Return the (x, y) coordinate for the center point of the cell that contains the specified text.  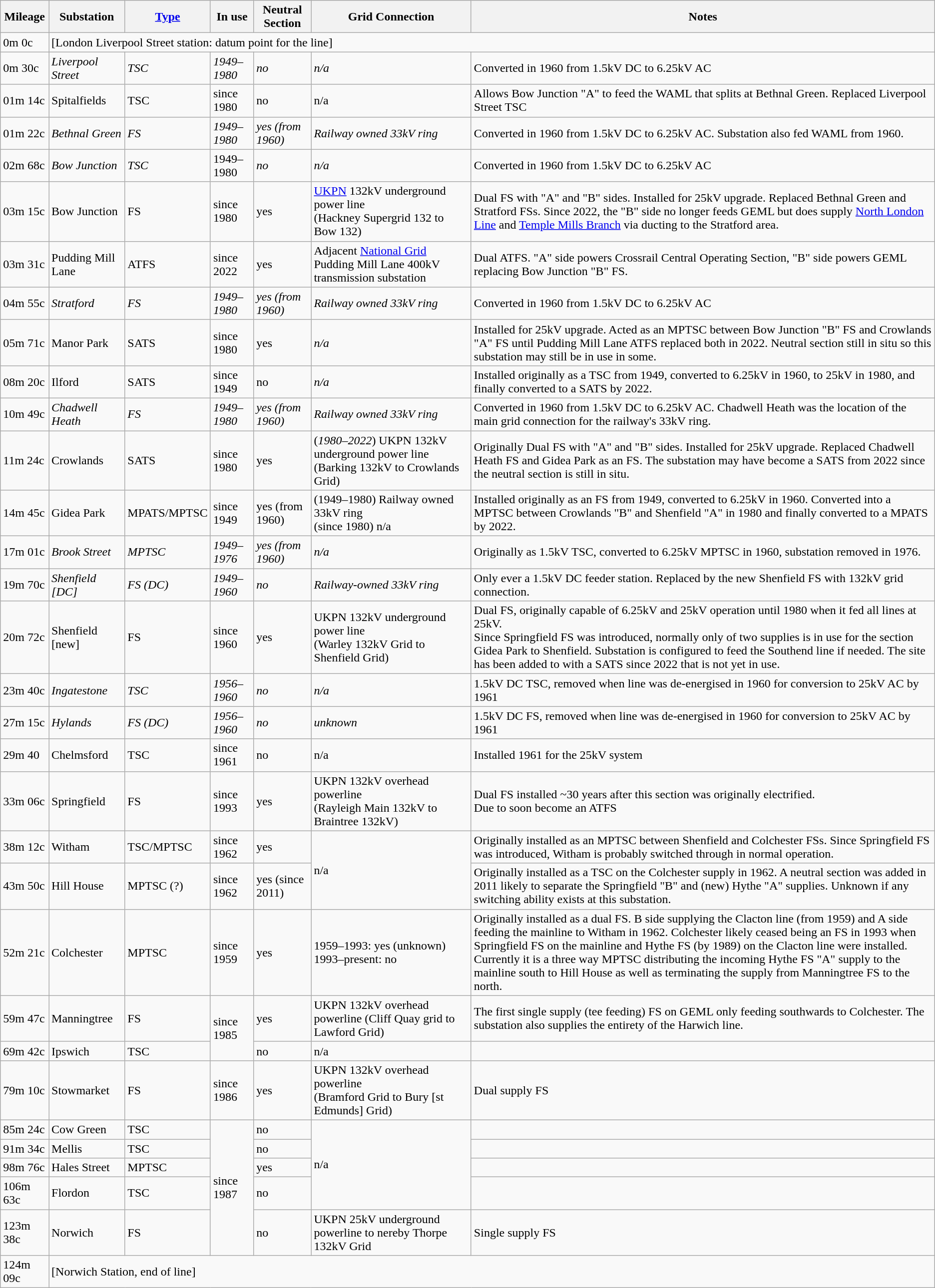
Notes (703, 17)
1949–1960 (232, 585)
Manor Park (87, 342)
Spitalfields (87, 101)
Chelmsford (87, 755)
98m 76c (25, 1168)
since 1986 (232, 1090)
43m 50c (25, 886)
Mileage (25, 17)
Norwich (87, 1233)
Hill House (87, 886)
since 1985 (232, 1028)
27m 15c (25, 723)
17m 01c (25, 552)
TSC/MPTSC (168, 847)
14m 45c (25, 513)
Neutral Section (283, 17)
69m 42c (25, 1051)
Installed 1961 for the 25kV system (703, 755)
Shenfield [DC] (87, 585)
33m 06c (25, 801)
UKPN 25kV underground powerline to nereby Thorpe 132kV Grid (391, 1233)
19m 70c (25, 585)
Chadwell Heath (87, 414)
(1949–1980) Railway owned 33kV ring(since 1980) n/a (391, 513)
Witham (87, 847)
Dual ATFS. "A" side powers Crossrail Central Operating Section, "B" side powers GEML replacing Bow Junction "B" FS. (703, 264)
59m 47c (25, 1018)
Mellis (87, 1149)
Pudding Mill Lane (87, 264)
01m 22c (25, 133)
01m 14c (25, 101)
106m 63c (25, 1193)
(1980–2022) UKPN 132kV underground power line(Barking 132kV to Crowlands Grid) (391, 460)
Installed originally as a TSC from 1949, converted to 6.25kV in 1960, to 25kV in 1980, and finally converted to a SATS by 2022. (703, 381)
52m 21c (25, 953)
Adjacent National Grid Pudding Mill Lane 400kV transmission substation (391, 264)
Converted in 1960 from 1.5kV DC to 6.25kV AC. Chadwell Heath was the location of the main grid connection for the railway's 33kV ring. (703, 414)
0m 0c (25, 42)
0m 30c (25, 68)
20m 72c (25, 638)
23m 40c (25, 690)
MPATS/MPTSC (168, 513)
Hales Street (87, 1168)
Shenfield [new] (87, 638)
Stratford (87, 304)
since 1993 (232, 801)
Allows Bow Junction "A" to feed the WAML that splits at Bethnal Green. Replaced Liverpool Street TSC (703, 101)
85m 24c (25, 1129)
Manningtree (87, 1018)
Crowlands (87, 460)
Gidea Park (87, 513)
1.5kV DC FS, removed when line was de-energised in 1960 for conversion to 25kV AC by 1961 (703, 723)
Dual FS installed ~30 years after this section was originally electrified.Due to soon become an ATFS (703, 801)
Substation (87, 17)
38m 12c (25, 847)
Liverpool Street (87, 68)
UKPN 132kV overhead powerline(Rayleigh Main 132kV to Braintree 132kV) (391, 801)
Flordon (87, 1193)
05m 71c (25, 342)
Single supply FS (703, 1233)
123m 38c (25, 1233)
Originally as 1.5kV TSC, converted to 6.25kV MPTSC in 1960, substation removed in 1976. (703, 552)
UKPN 132kV overhead powerline(Bramford Grid to Bury [st Edmunds] Grid) (391, 1090)
UKPN 132kV overhead powerline (Cliff Quay grid to Lawford Grid) (391, 1018)
79m 10c (25, 1090)
Grid Connection (391, 17)
03m 15c (25, 212)
since 1959 (232, 953)
02m 68c (25, 166)
Type (168, 17)
since 1987 (232, 1187)
UKPN 132kV underground power line(Warley 132kV Grid to Shenfield Grid) (391, 638)
Hylands (87, 723)
Cow Green (87, 1129)
Stowmarket (87, 1090)
since 1960 (232, 638)
since 2022 (232, 264)
124m 09c (25, 1272)
10m 49c (25, 414)
Dual supply FS (703, 1090)
Ilford (87, 381)
Only ever a 1.5kV DC feeder station. Replaced by the new Shenfield FS with 132kV grid connection. (703, 585)
[Norwich Station, end of line] (492, 1272)
UKPN 132kV underground power line(Hackney Supergrid 132 to Bow 132) (391, 212)
1.5kV DC TSC, removed when line was de-energised in 1960 for conversion to 25kV AC by 1961 (703, 690)
1949–1976 (232, 552)
11m 24c (25, 460)
Ipswich (87, 1051)
1959–1993: yes (unknown)1993–present: no (391, 953)
[London Liverpool Street station: datum point for the line] (492, 42)
Springfield (87, 801)
MPTSC (?) (168, 886)
29m 40 (25, 755)
ATFS (168, 264)
yes (since 2011) (283, 886)
unknown (391, 723)
Railway-owned 33kV ring (391, 585)
In use (232, 17)
since 1961 (232, 755)
Converted in 1960 from 1.5kV DC to 6.25kV AC. Substation also fed WAML from 1960. (703, 133)
Ingatestone (87, 690)
03m 31c (25, 264)
04m 55c (25, 304)
08m 20c (25, 381)
91m 34c (25, 1149)
Colchester (87, 953)
Bethnal Green (87, 133)
Brook Street (87, 552)
